Determine the (X, Y) coordinate at the center of the cell enclosing the given text.  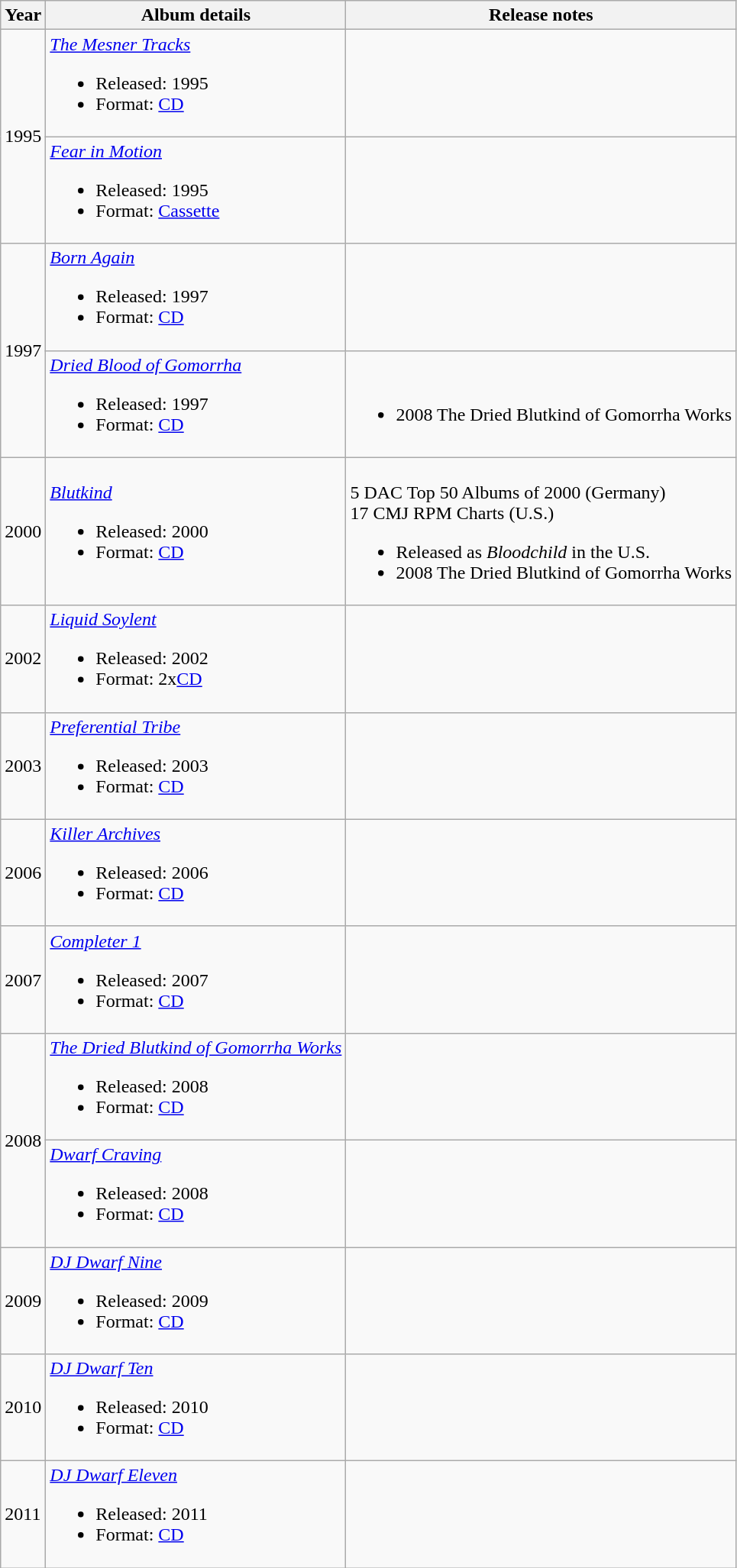
Born AgainReleased: 1997Format: CD (196, 297)
Release notes (541, 15)
Completer 1Released: 2007Format: CD (196, 979)
2009 (23, 1301)
5 DAC Top 50 Albums of 2000 (Germany)17 CMJ RPM Charts (U.S.)Released as Bloodchild in the U.S.2008 The Dried Blutkind of Gomorrha Works (541, 531)
2000 (23, 531)
BlutkindReleased: 2000Format: CD (196, 531)
2008 The Dried Blutkind of Gomorrha Works (541, 404)
Preferential TribeReleased: 2003Format: CD (196, 766)
The Dried Blutkind of Gomorrha WorksReleased: 2008Format: CD (196, 1086)
2006 (23, 873)
Killer ArchivesReleased: 2006Format: CD (196, 873)
1995 (23, 137)
Year (23, 15)
2011 (23, 1515)
2007 (23, 979)
Liquid SoylentReleased: 2002Format: 2xCD (196, 659)
DJ Dwarf ElevenReleased: 2011Format: CD (196, 1515)
2003 (23, 766)
Dwarf CravingReleased: 2008Format: CD (196, 1193)
The Mesner TracksReleased: 1995Format: CD (196, 83)
1997 (23, 350)
DJ Dwarf NineReleased: 2009Format: CD (196, 1301)
Fear in MotionReleased: 1995Format: Cassette (196, 190)
2002 (23, 659)
Album details (196, 15)
DJ Dwarf TenReleased: 2010Format: CD (196, 1408)
2008 (23, 1140)
2010 (23, 1408)
Dried Blood of GomorrhaReleased: 1997Format: CD (196, 404)
